Return the [X, Y] coordinate for the center point of the cell that contains the specified text.  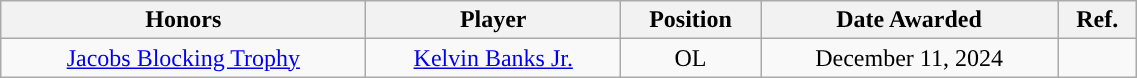
Honors [184, 20]
Position [691, 20]
Ref. [1098, 20]
Kelvin Banks Jr. [494, 58]
Player [494, 20]
December 11, 2024 [910, 58]
Date Awarded [910, 20]
OL [691, 58]
Jacobs Blocking Trophy [184, 58]
